Detect which cell encompasses the target text, then output its (X, Y) center coordinate. 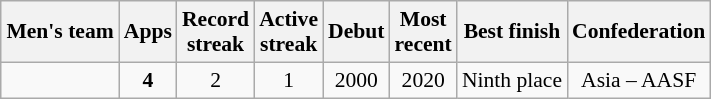
2000 (356, 80)
Apps (148, 32)
Confederation (638, 32)
Mostrecent (424, 32)
2020 (424, 80)
Debut (356, 32)
Recordstreak (216, 32)
Best finish (512, 32)
4 (148, 80)
1 (288, 80)
2 (216, 80)
Asia – AASF (638, 80)
Men's team (60, 32)
Activestreak (288, 32)
Ninth place (512, 80)
